For the text-containing cell, return its midpoint in (x, y) coordinate format. 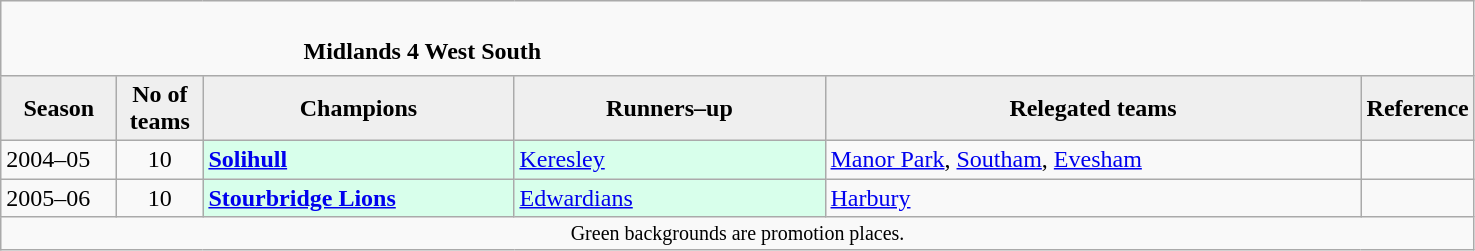
Reference (1418, 108)
2005–06 (59, 197)
Champions (358, 108)
Season (59, 108)
Solihull (358, 159)
Edwardians (670, 197)
Relegated teams (1093, 108)
Harbury (1093, 197)
Keresley (670, 159)
No of teams (160, 108)
Green backgrounds are promotion places. (738, 234)
Runners–up (670, 108)
Manor Park, Southam, Evesham (1093, 159)
Stourbridge Lions (358, 197)
2004–05 (59, 159)
